Return [X, Y] of the center of cell containing provided text 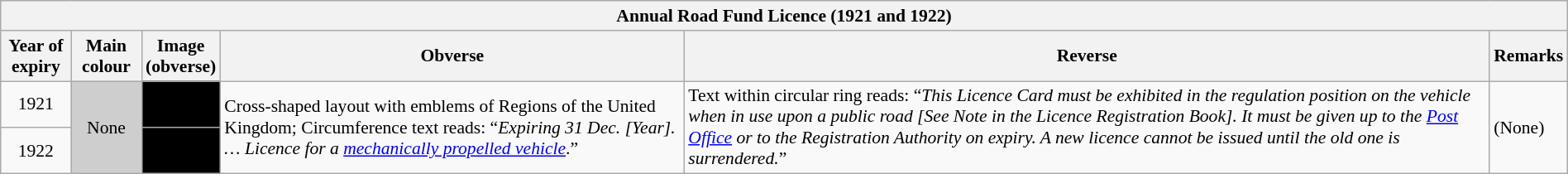
Year of expiry [36, 56]
Annual Road Fund Licence (1921 and 1922) [784, 16]
1922 [36, 151]
Reverse [1087, 56]
Obverse [452, 56]
None [106, 128]
Image (obverse) [180, 56]
Main colour [106, 56]
1921 [36, 104]
Remarks [1528, 56]
(None) [1528, 128]
